Find where the given text appears and provide that cell's center as (x, y) coordinate. 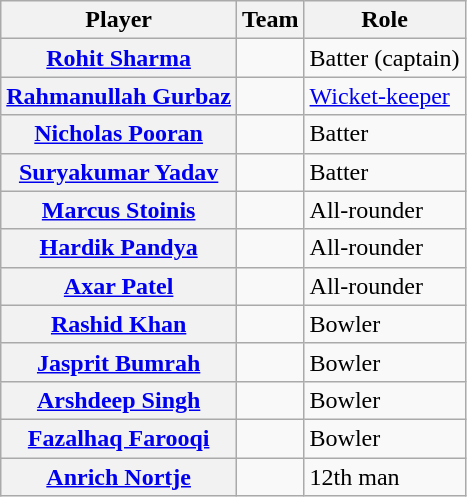
Rashid Khan (119, 324)
Marcus Stoinis (119, 210)
Axar Patel (119, 286)
12th man (384, 477)
Player (119, 20)
Team (271, 20)
Fazalhaq Farooqi (119, 438)
Wicket-keeper (384, 96)
Hardik Pandya (119, 248)
Rohit Sharma (119, 58)
Batter (captain) (384, 58)
Anrich Nortje (119, 477)
Role (384, 20)
Rahmanullah Gurbaz (119, 96)
Jasprit Bumrah (119, 362)
Suryakumar Yadav (119, 172)
Nicholas Pooran (119, 134)
Arshdeep Singh (119, 400)
